Provide the (x, y) coordinate of the cell's center where the given text is located.  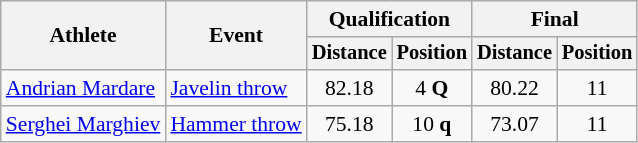
Javelin throw (236, 88)
Serghei Marghiev (84, 124)
73.07 (514, 124)
82.18 (350, 88)
Qualification (390, 19)
Final (554, 19)
Event (236, 36)
Athlete (84, 36)
4 Q (432, 88)
10 q (432, 124)
Andrian Mardare (84, 88)
Hammer throw (236, 124)
75.18 (350, 124)
80.22 (514, 88)
